From the cell containing the given text, extract its center point as [x, y] coordinate. 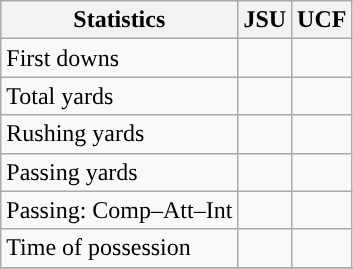
Rushing yards [120, 134]
First downs [120, 58]
Total yards [120, 96]
Statistics [120, 20]
JSU [265, 20]
Passing: Comp–Att–Int [120, 210]
UCF [322, 20]
Time of possession [120, 248]
Passing yards [120, 172]
